Pinpoint the cell where the given text exists, returning its (X, Y) midpoint coordinate. 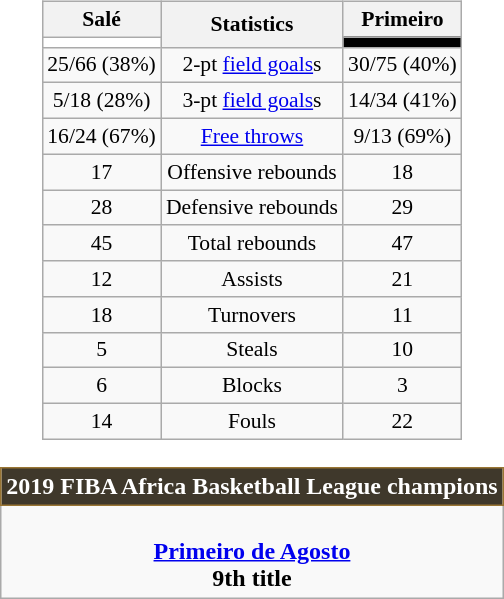
6 (102, 386)
5/18 (28%) (102, 101)
9/13 (69%) (402, 136)
21 (402, 279)
12 (102, 279)
28 (102, 208)
22 (402, 421)
Offensive rebounds (252, 172)
10 (402, 350)
17 (102, 172)
30/75 (40%) (402, 65)
Salé (102, 19)
3-pt field goalss (252, 101)
14 (102, 421)
Free throws (252, 136)
2-pt field goalss (252, 65)
Steals (252, 350)
Defensive rebounds (252, 208)
11 (402, 314)
Assists (252, 279)
25/66 (38%) (102, 65)
Primeiro (402, 19)
Fouls (252, 421)
5 (102, 350)
3 (402, 386)
45 (102, 243)
Primeiro de Agosto 9th title (252, 551)
2019 FIBA Africa Basketball League champions (252, 486)
29 (402, 208)
14/34 (41%) (402, 101)
Total rebounds (252, 243)
47 (402, 243)
Statistics (252, 24)
Blocks (252, 386)
16/24 (67%) (102, 136)
Turnovers (252, 314)
